Provide the (x, y) coordinate of the cell's center where the given text is located.  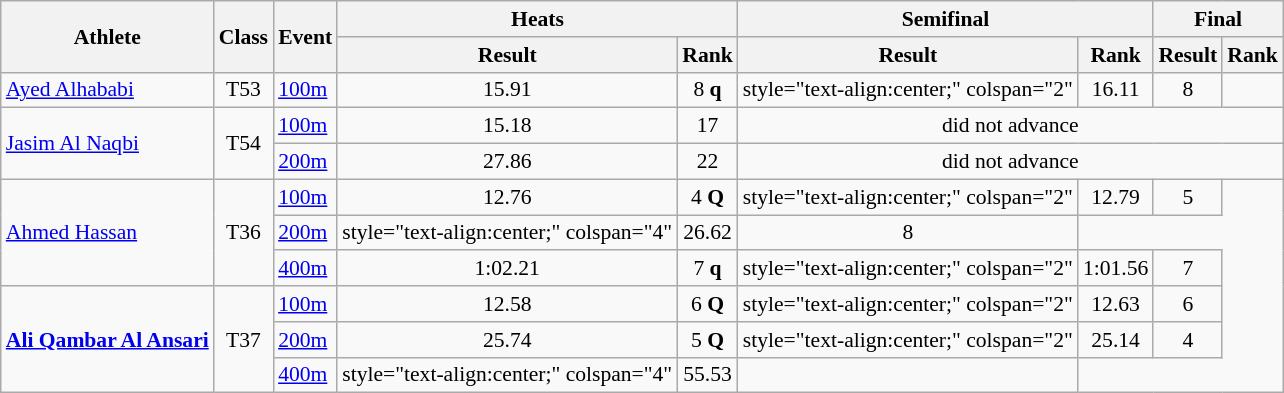
Jasim Al Naqbi (108, 144)
26.62 (708, 233)
15.18 (507, 126)
15.91 (507, 90)
55.53 (708, 375)
5 (1188, 197)
1:01.56 (1116, 269)
Athlete (108, 36)
7 q (708, 269)
22 (708, 162)
7 (1188, 269)
T36 (244, 232)
6 (1188, 304)
16.11 (1116, 90)
Heats (538, 19)
Ahmed Hassan (108, 232)
T53 (244, 90)
1:02.21 (507, 269)
Ali Qambar Al Ansari (108, 340)
T37 (244, 340)
Event (305, 36)
Final (1218, 19)
17 (708, 126)
T54 (244, 144)
12.63 (1116, 304)
12.76 (507, 197)
4 (1188, 340)
25.14 (1116, 340)
6 Q (708, 304)
4 Q (708, 197)
8 q (708, 90)
12.58 (507, 304)
Ayed Alhababi (108, 90)
12.79 (1116, 197)
25.74 (507, 340)
Class (244, 36)
5 Q (708, 340)
27.86 (507, 162)
Semifinal (946, 19)
